Determine the [x, y] coordinate at the center of the cell enclosing the given text.  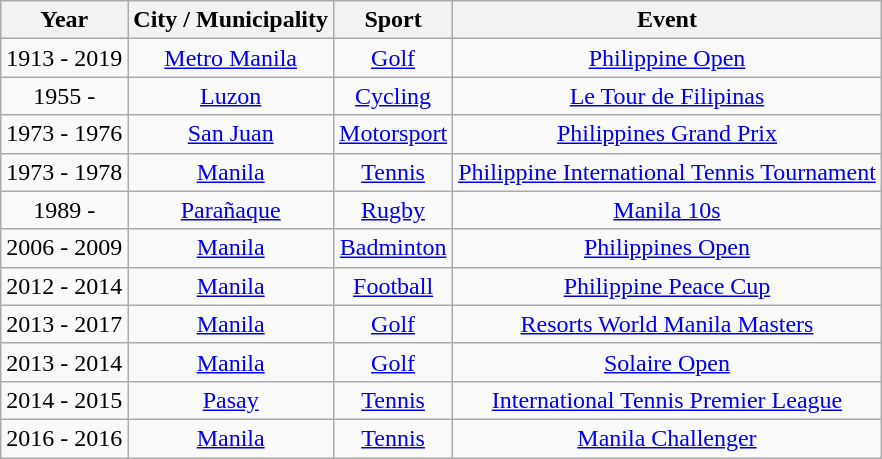
2012 - 2014 [64, 286]
2006 - 2009 [64, 248]
Sport [394, 20]
Event [668, 20]
Solaire Open [668, 362]
Cycling [394, 96]
Parañaque [231, 210]
Le Tour de Filipinas [668, 96]
2014 - 2015 [64, 400]
Year [64, 20]
1973 - 1978 [64, 172]
International Tennis Premier League [668, 400]
Philippines Open [668, 248]
Metro Manila [231, 58]
2013 - 2014 [64, 362]
1973 - 1976 [64, 134]
San Juan [231, 134]
Philippine Open [668, 58]
Philippines Grand Prix [668, 134]
Pasay [231, 400]
Manila Challenger [668, 438]
1989 - [64, 210]
Badminton [394, 248]
Luzon [231, 96]
Football [394, 286]
1913 - 2019 [64, 58]
Resorts World Manila Masters [668, 324]
Manila 10s [668, 210]
Philippine International Tennis Tournament [668, 172]
2013 - 2017 [64, 324]
City / Municipality [231, 20]
Motorsport [394, 134]
Philippine Peace Cup [668, 286]
Rugby [394, 210]
1955 - [64, 96]
2016 - 2016 [64, 438]
